Return [X, Y] of the center of cell containing provided text 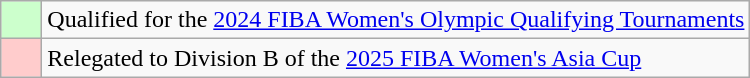
Qualified for the 2024 FIBA Women's Olympic Qualifying Tournaments [396, 20]
Relegated to Division B of the 2025 FIBA Women's Asia Cup [396, 58]
